Return the (x, y) coordinate for the center point of the cell that contains the specified text.  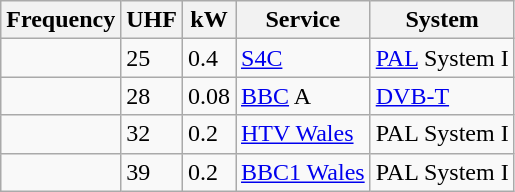
S4C (304, 58)
39 (152, 172)
kW (208, 20)
0.4 (208, 58)
System (442, 20)
25 (152, 58)
HTV Wales (304, 134)
BBC1 Wales (304, 172)
UHF (152, 20)
0.08 (208, 96)
Service (304, 20)
BBC A (304, 96)
Frequency (61, 20)
28 (152, 96)
DVB-T (442, 96)
32 (152, 134)
